Output the [x, y] coordinate of the center of the cell containing the given text.  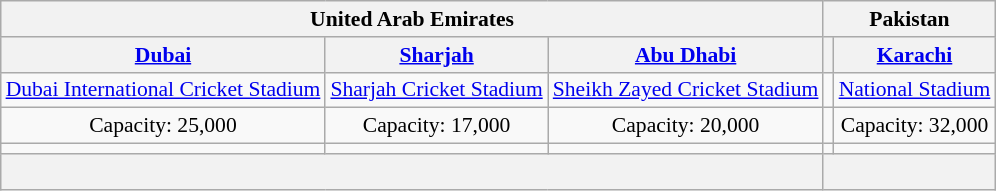
Capacity: 20,000 [686, 126]
Capacity: 17,000 [436, 126]
Sheikh Zayed Cricket Stadium [686, 90]
Dubai International Cricket Stadium [164, 90]
Capacity: 32,000 [915, 126]
United Arab Emirates [412, 19]
Karachi [915, 55]
Pakistan [909, 19]
Dubai [164, 55]
National Stadium [915, 90]
Capacity: 25,000 [164, 126]
Abu Dhabi [686, 55]
Sharjah Cricket Stadium [436, 90]
Sharjah [436, 55]
